From the cell containing the given text, extract its center point as (X, Y) coordinate. 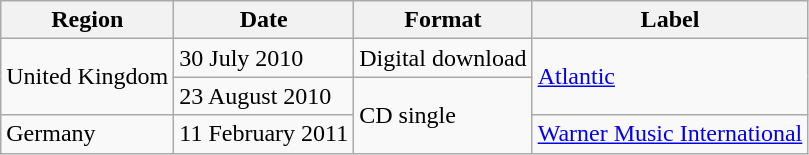
Label (670, 20)
Warner Music International (670, 134)
United Kingdom (88, 77)
Germany (88, 134)
CD single (443, 115)
Atlantic (670, 77)
Format (443, 20)
23 August 2010 (264, 96)
Region (88, 20)
11 February 2011 (264, 134)
Date (264, 20)
Digital download (443, 58)
30 July 2010 (264, 58)
